For the text-containing cell, return its midpoint in (x, y) coordinate format. 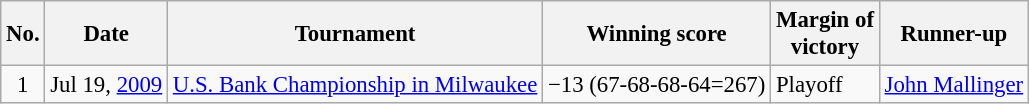
Jul 19, 2009 (106, 85)
Playoff (826, 85)
Winning score (657, 34)
No. (23, 34)
1 (23, 85)
John Mallinger (954, 85)
Runner-up (954, 34)
U.S. Bank Championship in Milwaukee (356, 85)
Date (106, 34)
Tournament (356, 34)
Margin ofvictory (826, 34)
−13 (67-68-68-64=267) (657, 85)
